Extract the (X, Y) coordinate from the center of the cell holding the provided text.  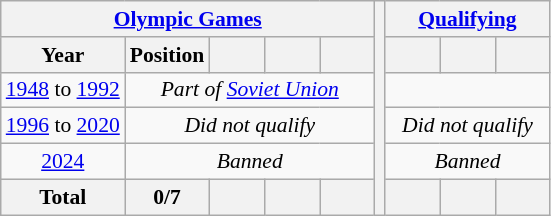
1996 to 2020 (63, 126)
Part of Soviet Union (250, 90)
1948 to 1992 (63, 90)
Year (63, 55)
2024 (63, 162)
Olympic Games (188, 19)
Total (63, 197)
Position (167, 55)
Qualifying (468, 19)
0/7 (167, 197)
